Capture the cell that displays the provided text and extract its [x, y] central coordinate. 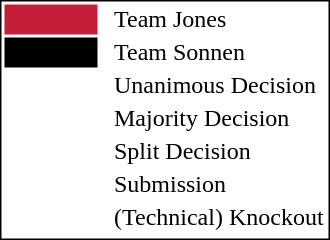
Majority Decision [218, 119]
Split Decision [218, 151]
Unanimous Decision [218, 85]
Submission [218, 185]
Team Sonnen [218, 53]
Team Jones [218, 19]
(Technical) Knockout [218, 217]
